Return the (X, Y) coordinate for the center point of the cell that contains the specified text.  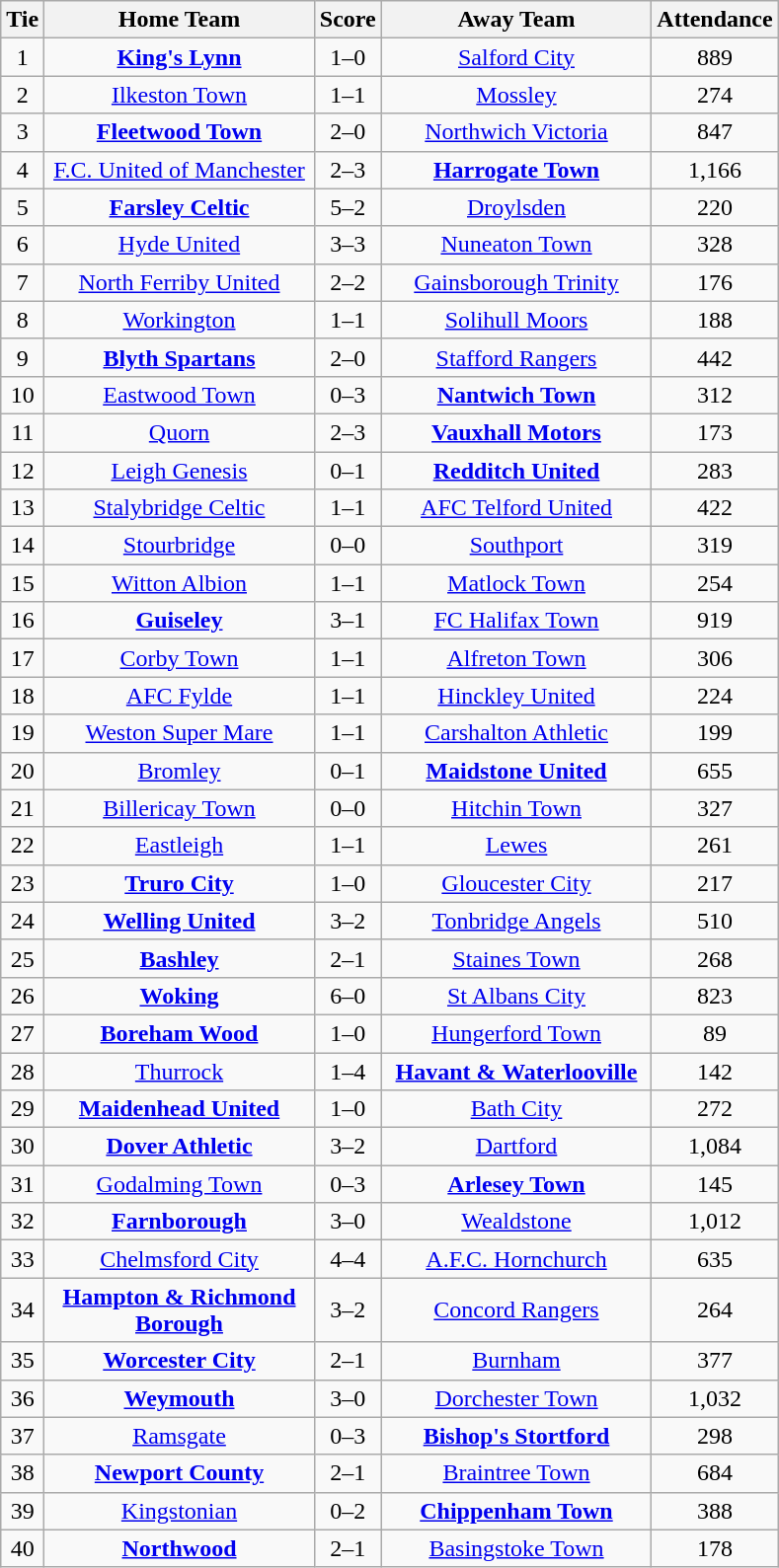
Attendance (715, 20)
Matlock Town (516, 583)
Braintree Town (516, 1473)
19 (23, 733)
Workington (180, 320)
Hampton & Richmond Borough (180, 1310)
Droylsden (516, 207)
264 (715, 1310)
Arlesey Town (516, 1184)
4 (23, 170)
889 (715, 57)
North Ferriby United (180, 282)
Redditch United (516, 471)
Southport (516, 546)
Farsley Celtic (180, 207)
1,166 (715, 170)
Gloucester City (516, 883)
919 (715, 621)
Burnham (516, 1361)
30 (23, 1147)
Worcester City (180, 1361)
28 (23, 1071)
442 (715, 357)
13 (23, 508)
Hitchin Town (516, 808)
510 (715, 921)
26 (23, 996)
Stalybridge Celtic (180, 508)
Witton Albion (180, 583)
Bishop's Stortford (516, 1436)
21 (23, 808)
11 (23, 432)
Leigh Genesis (180, 471)
29 (23, 1109)
Dorchester Town (516, 1398)
37 (23, 1436)
Lewes (516, 846)
15 (23, 583)
823 (715, 996)
Truro City (180, 883)
Blyth Spartans (180, 357)
Nantwich Town (516, 395)
38 (23, 1473)
Bath City (516, 1109)
328 (715, 245)
23 (23, 883)
4–4 (348, 1259)
173 (715, 432)
Havant & Waterlooville (516, 1071)
142 (715, 1071)
Bashley (180, 958)
6–0 (348, 996)
34 (23, 1310)
684 (715, 1473)
Kingstonian (180, 1511)
Mossley (516, 95)
274 (715, 95)
27 (23, 1033)
1,032 (715, 1398)
199 (715, 733)
1,012 (715, 1222)
2 (23, 95)
Vauxhall Motors (516, 432)
89 (715, 1033)
Billericay Town (180, 808)
306 (715, 658)
Guiseley (180, 621)
176 (715, 282)
298 (715, 1436)
Quorn (180, 432)
14 (23, 546)
20 (23, 771)
Boreham Wood (180, 1033)
188 (715, 320)
Stafford Rangers (516, 357)
Dover Athletic (180, 1147)
Maidstone United (516, 771)
Thurrock (180, 1071)
Godalming Town (180, 1184)
Northwood (180, 1548)
178 (715, 1548)
F.C. United of Manchester (180, 170)
FC Halifax Town (516, 621)
Woking (180, 996)
Fleetwood Town (180, 132)
377 (715, 1361)
Maidenhead United (180, 1109)
Alfreton Town (516, 658)
St Albans City (516, 996)
24 (23, 921)
25 (23, 958)
39 (23, 1511)
1,084 (715, 1147)
3–3 (348, 245)
422 (715, 508)
1 (23, 57)
272 (715, 1109)
254 (715, 583)
Chelmsford City (180, 1259)
Newport County (180, 1473)
Harrogate Town (516, 170)
31 (23, 1184)
145 (715, 1184)
A.F.C. Hornchurch (516, 1259)
Welling United (180, 921)
847 (715, 132)
Gainsborough Trinity (516, 282)
32 (23, 1222)
Solihull Moors (516, 320)
Score (348, 20)
Hinckley United (516, 696)
Chippenham Town (516, 1511)
0–2 (348, 1511)
283 (715, 471)
10 (23, 395)
Weston Super Mare (180, 733)
Dartford (516, 1147)
Basingstoke Town (516, 1548)
Wealdstone (516, 1222)
3 (23, 132)
319 (715, 546)
Bromley (180, 771)
Corby Town (180, 658)
Hungerford Town (516, 1033)
King's Lynn (180, 57)
Northwich Victoria (516, 132)
Staines Town (516, 958)
268 (715, 958)
388 (715, 1511)
35 (23, 1361)
Salford City (516, 57)
22 (23, 846)
Eastwood Town (180, 395)
16 (23, 621)
220 (715, 207)
5–2 (348, 207)
Ramsgate (180, 1436)
1–4 (348, 1071)
36 (23, 1398)
Home Team (180, 20)
3–1 (348, 621)
Carshalton Athletic (516, 733)
9 (23, 357)
Weymouth (180, 1398)
Nuneaton Town (516, 245)
Hyde United (180, 245)
12 (23, 471)
261 (715, 846)
Ilkeston Town (180, 95)
8 (23, 320)
17 (23, 658)
2–2 (348, 282)
40 (23, 1548)
33 (23, 1259)
Concord Rangers (516, 1310)
327 (715, 808)
224 (715, 696)
Eastleigh (180, 846)
7 (23, 282)
AFC Fylde (180, 696)
Away Team (516, 20)
Farnborough (180, 1222)
Stourbridge (180, 546)
Tie (23, 20)
635 (715, 1259)
312 (715, 395)
18 (23, 696)
217 (715, 883)
AFC Telford United (516, 508)
5 (23, 207)
655 (715, 771)
Tonbridge Angels (516, 921)
6 (23, 245)
